Extract the [x, y] coordinate from the center of the cell holding the provided text.  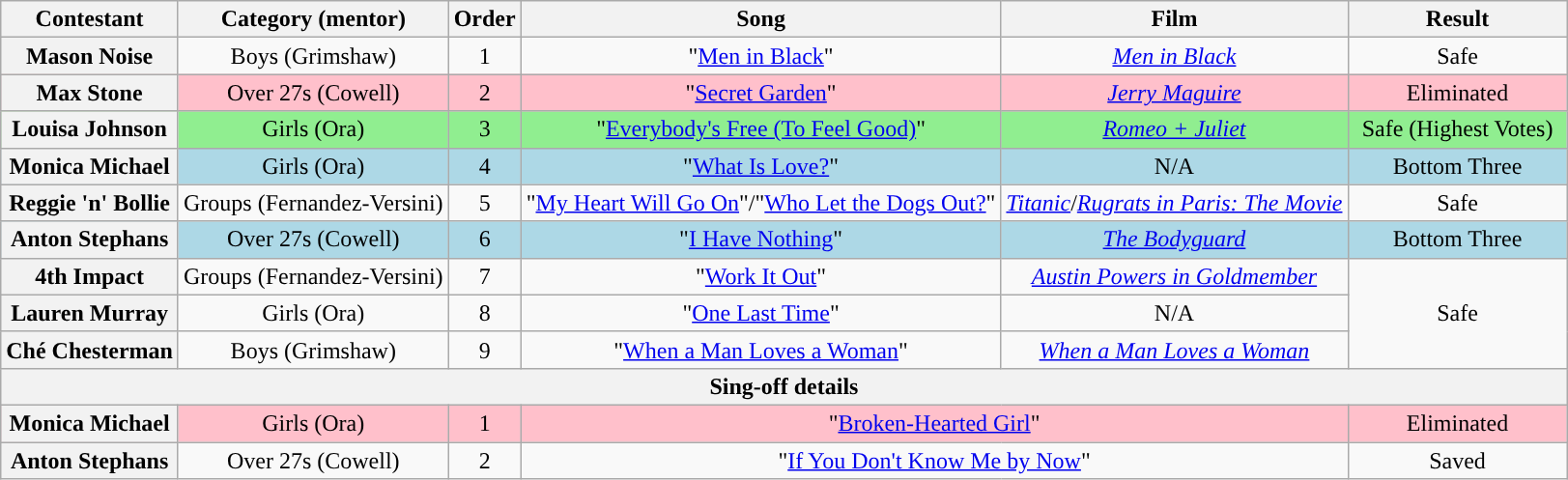
Film [1175, 19]
Reggie 'n' Bollie [90, 203]
4th Impact [90, 276]
Category (mentor) [313, 19]
"I Have Nothing" [761, 240]
"When a Man Loves a Woman" [761, 350]
"Broken-Hearted Girl" [934, 423]
"One Last Time" [761, 313]
"Everybody's Free (To Feel Good)" [761, 129]
8 [485, 313]
Sing-off details [784, 386]
"What Is Love?" [761, 166]
"Secret Garden" [761, 93]
"Work It Out" [761, 276]
Contestant [90, 19]
When a Man Loves a Woman [1175, 350]
Ché Chesterman [90, 350]
Safe (Highest Votes) [1457, 129]
"If You Don't Know Me by Now" [934, 461]
Max Stone [90, 93]
The Bodyguard [1175, 240]
3 [485, 129]
Titanic/Rugrats in Paris: The Movie [1175, 203]
Jerry Maguire [1175, 93]
Austin Powers in Goldmember [1175, 276]
"Men in Black" [761, 56]
"My Heart Will Go On"/"Who Let the Dogs Out?" [761, 203]
Song [761, 19]
9 [485, 350]
Lauren Murray [90, 313]
5 [485, 203]
4 [485, 166]
Saved [1457, 461]
7 [485, 276]
Result [1457, 19]
Order [485, 19]
Mason Noise [90, 56]
Louisa Johnson [90, 129]
Romeo + Juliet [1175, 129]
6 [485, 240]
Men in Black [1175, 56]
